Extract the (X, Y) coordinate from the center of the cell holding the provided text.  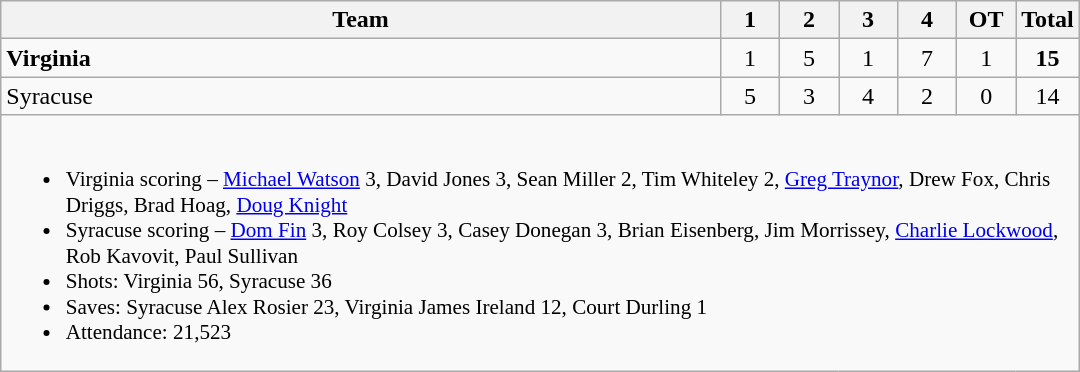
0 (986, 96)
Team (361, 20)
14 (1048, 96)
Total (1048, 20)
OT (986, 20)
7 (928, 58)
Virginia (361, 58)
Syracuse (361, 96)
15 (1048, 58)
